Capture the cell that displays the provided text and extract its (X, Y) central coordinate. 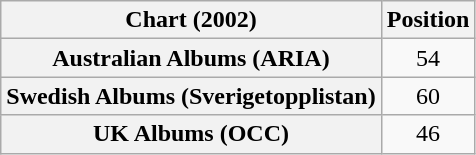
Chart (2002) (191, 20)
Australian Albums (ARIA) (191, 58)
60 (428, 96)
Position (428, 20)
Swedish Albums (Sverigetopplistan) (191, 96)
UK Albums (OCC) (191, 134)
46 (428, 134)
54 (428, 58)
